Detect which cell encompasses the target text, then output its [X, Y] center coordinate. 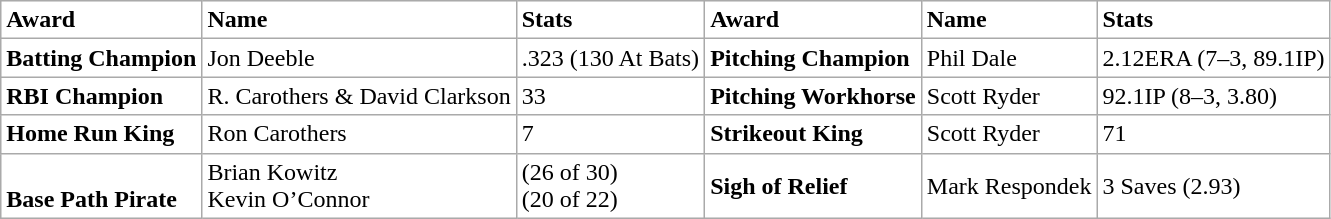
.323 (130 At Bats) [610, 58]
Sigh of Relief [814, 186]
Ron Carothers [359, 134]
71 [1214, 134]
Strikeout King [814, 134]
R. Carothers & David Clarkson [359, 96]
Jon Deeble [359, 58]
Pitching Champion [814, 58]
2.12ERA (7–3, 89.1IP) [1214, 58]
Home Run King [102, 134]
Phil Dale [1009, 58]
Batting Champion [102, 58]
Brian KowitzKevin O’Connor [359, 186]
Pitching Workhorse [814, 96]
(26 of 30)(20 of 22) [610, 186]
92.1IP (8–3, 3.80) [1214, 96]
Base Path Pirate [102, 186]
RBI Champion [102, 96]
33 [610, 96]
3 Saves (2.93) [1214, 186]
7 [610, 134]
Mark Respondek [1009, 186]
